Search for the cell housing the specified text and yield its (x, y) center coordinate. 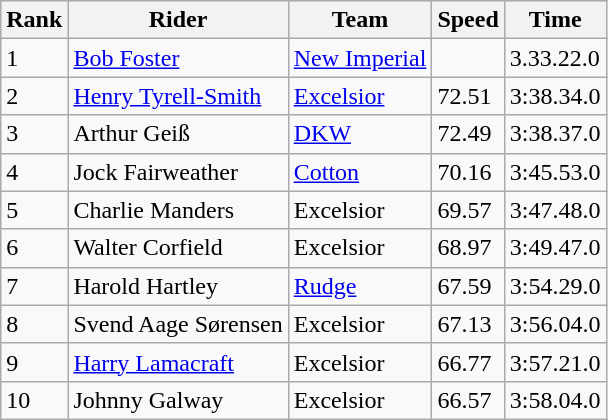
66.57 (468, 400)
Rank (34, 20)
8 (34, 324)
Harry Lamacraft (178, 362)
Speed (468, 20)
3:45.53.0 (555, 172)
3:57.21.0 (555, 362)
DKW (360, 134)
3:38.34.0 (555, 96)
2 (34, 96)
5 (34, 210)
Cotton (360, 172)
9 (34, 362)
72.51 (468, 96)
Arthur Geiß (178, 134)
68.97 (468, 248)
3 (34, 134)
Bob Foster (178, 58)
3:58.04.0 (555, 400)
Team (360, 20)
67.59 (468, 286)
3:47.48.0 (555, 210)
Rider (178, 20)
Harold Hartley (178, 286)
1 (34, 58)
Jock Fairweather (178, 172)
3:38.37.0 (555, 134)
3.33.22.0 (555, 58)
4 (34, 172)
6 (34, 248)
72.49 (468, 134)
Johnny Galway (178, 400)
3:54.29.0 (555, 286)
Henry Tyrell-Smith (178, 96)
Walter Corfield (178, 248)
Rudge (360, 286)
3:56.04.0 (555, 324)
66.77 (468, 362)
3:49.47.0 (555, 248)
69.57 (468, 210)
New Imperial (360, 58)
Svend Aage Sørensen (178, 324)
7 (34, 286)
Charlie Manders (178, 210)
Time (555, 20)
67.13 (468, 324)
70.16 (468, 172)
10 (34, 400)
